Output the (x, y) coordinate of the center of the cell containing the given text.  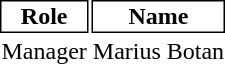
Name (158, 16)
Role (44, 16)
